Return the [X, Y] coordinate for the center point of the cell that contains the specified text.  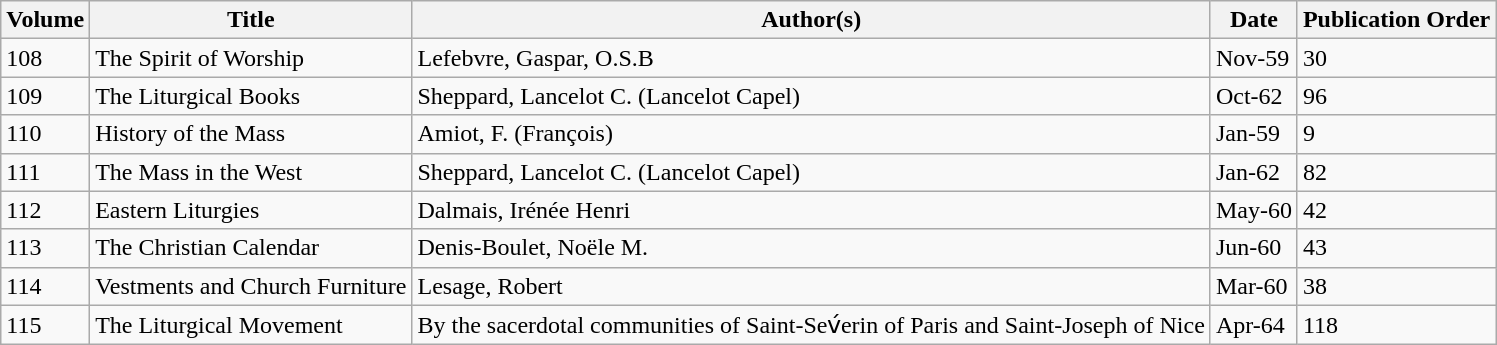
108 [46, 58]
The Spirit of Worship [251, 58]
112 [46, 210]
By the sacerdotal communities of Saint-Sev́erin of Paris and Saint-Joseph of Nice [811, 325]
Dalmais, Irénée Henri [811, 210]
Publication Order [1396, 20]
Denis-Boulet, Noële M. [811, 248]
Jan-62 [1254, 172]
118 [1396, 325]
The Christian Calendar [251, 248]
Date [1254, 20]
82 [1396, 172]
Nov-59 [1254, 58]
Apr-64 [1254, 325]
Oct-62 [1254, 96]
May-60 [1254, 210]
114 [46, 286]
Lesage, Robert [811, 286]
Jun-60 [1254, 248]
9 [1396, 134]
History of the Mass [251, 134]
Lefebvre, Gaspar, O.S.B [811, 58]
110 [46, 134]
113 [46, 248]
Jan-59 [1254, 134]
42 [1396, 210]
Eastern Liturgies [251, 210]
30 [1396, 58]
Title [251, 20]
111 [46, 172]
Vestments and Church Furniture [251, 286]
The Liturgical Books [251, 96]
Author(s) [811, 20]
96 [1396, 96]
109 [46, 96]
Volume [46, 20]
Amiot, F. (François) [811, 134]
The Mass in the West [251, 172]
43 [1396, 248]
The Liturgical Movement [251, 325]
115 [46, 325]
Mar-60 [1254, 286]
38 [1396, 286]
